Find where the given text appears and provide that cell's center as (x, y) coordinate. 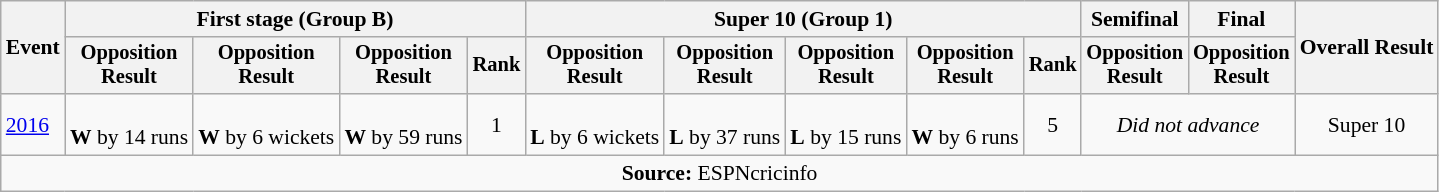
First stage (Group B) (295, 19)
L by 6 wickets (594, 124)
Did not advance (1188, 124)
L by 37 runs (724, 124)
Super 10 (1367, 124)
L by 15 runs (846, 124)
Semifinal (1134, 19)
Final (1242, 19)
W by 59 runs (403, 124)
1 (497, 124)
Overall Result (1367, 48)
5 (1053, 124)
W by 6 wickets (266, 124)
2016 (33, 124)
W by 14 runs (129, 124)
Event (33, 48)
Source: ESPNcricinfo (720, 174)
Super 10 (Group 1) (803, 19)
W by 6 runs (964, 124)
